Output the [X, Y] coordinate of the center of the cell containing the given text.  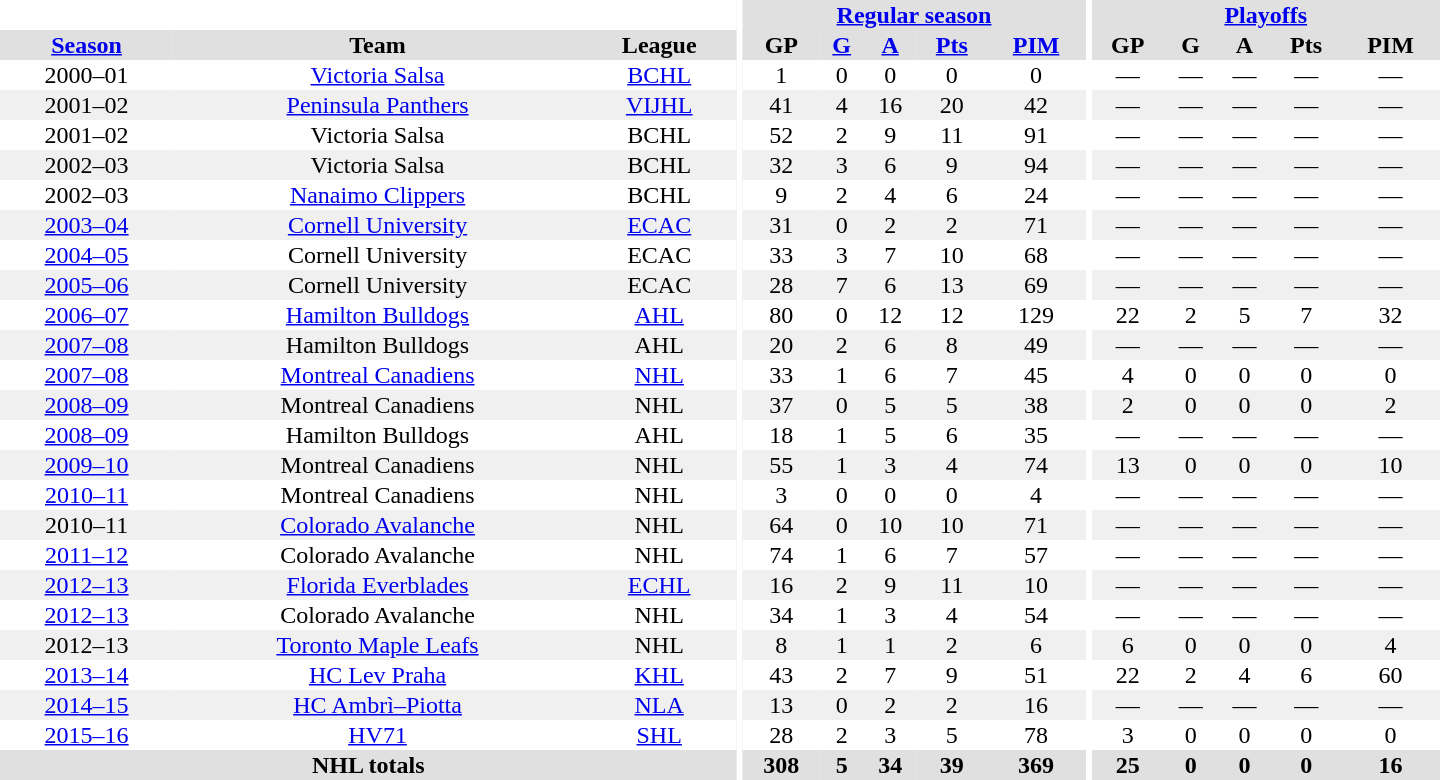
VIJHL [660, 105]
HC Ambrì–Piotta [378, 705]
Playoffs [1266, 15]
ECHL [660, 585]
31 [781, 225]
HC Lev Praha [378, 675]
41 [781, 105]
78 [1036, 735]
NLA [660, 705]
SHL [660, 735]
43 [781, 675]
2014–15 [86, 705]
Toronto Maple Leafs [378, 645]
2015–16 [86, 735]
39 [952, 765]
94 [1036, 165]
2011–12 [86, 555]
51 [1036, 675]
129 [1036, 315]
60 [1390, 675]
KHL [660, 675]
24 [1036, 195]
54 [1036, 615]
91 [1036, 135]
Florida Everblades [378, 585]
52 [781, 135]
57 [1036, 555]
NHL totals [368, 765]
Nanaimo Clippers [378, 195]
HV71 [378, 735]
2000–01 [86, 75]
2009–10 [86, 465]
Peninsula Panthers [378, 105]
80 [781, 315]
42 [1036, 105]
2005–06 [86, 285]
369 [1036, 765]
Regular season [914, 15]
45 [1036, 375]
308 [781, 765]
Team [378, 45]
38 [1036, 405]
64 [781, 525]
2003–04 [86, 225]
37 [781, 405]
League [660, 45]
Season [86, 45]
49 [1036, 345]
2004–05 [86, 255]
2006–07 [86, 315]
55 [781, 465]
69 [1036, 285]
68 [1036, 255]
18 [781, 435]
35 [1036, 435]
2013–14 [86, 675]
25 [1127, 765]
